Identify which cell holds the provided text, then report its (X, Y) central coordinate. 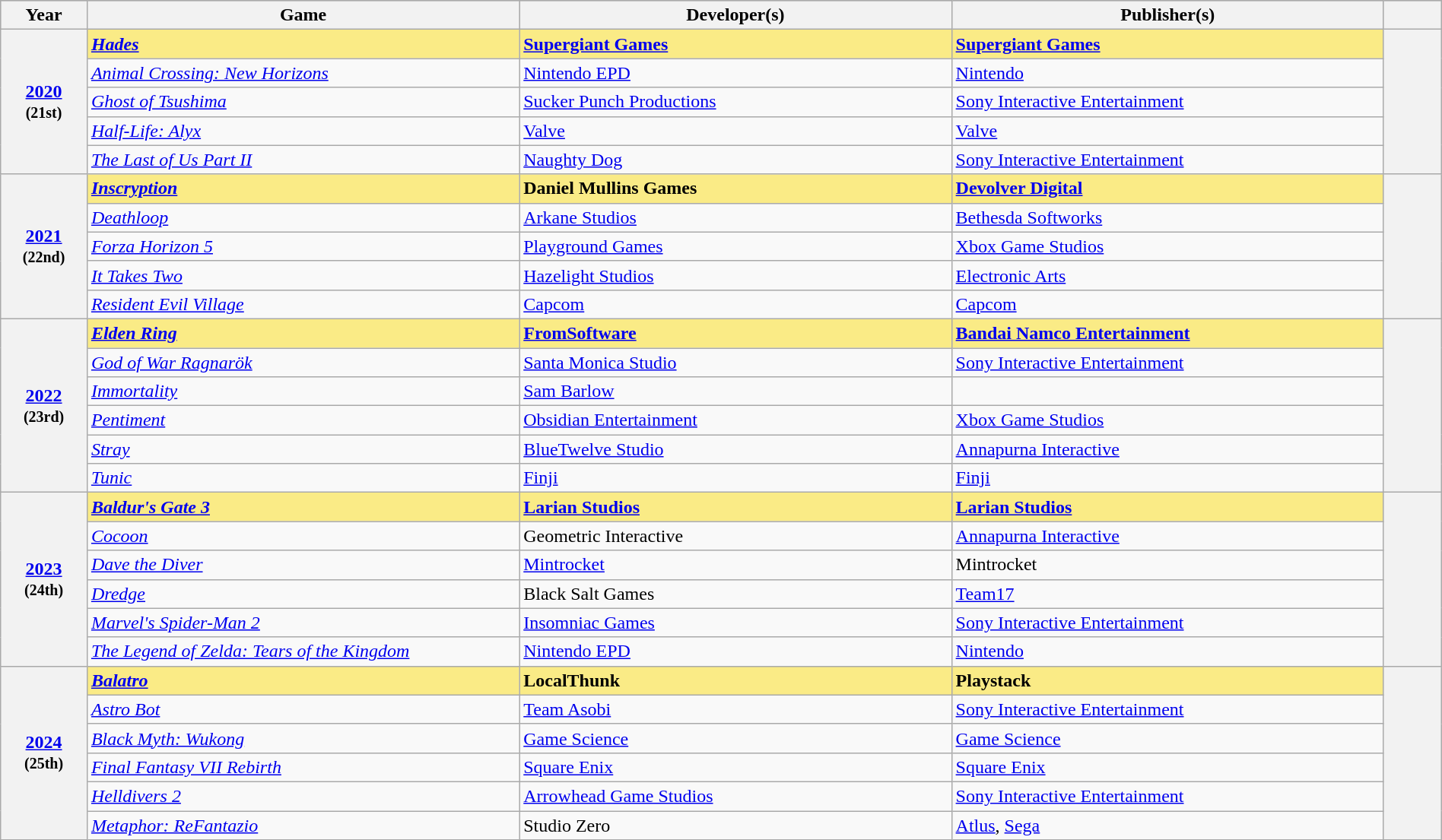
Arrowhead Game Studios (735, 796)
Baldur's Gate 3 (303, 507)
Studio Zero (735, 825)
Publisher(s) (1167, 15)
Animal Crossing: New Horizons (303, 73)
Astro Bot (303, 709)
Cocoon (303, 536)
Naughty Dog (735, 160)
Bethesda Softworks (1167, 217)
Helldivers 2 (303, 796)
Obsidian Entertainment (735, 420)
2023(24th) (44, 579)
Sucker Punch Productions (735, 102)
Final Fantasy VII Rebirth (303, 767)
Ghost of Tsushima (303, 102)
Arkane Studios (735, 217)
Resident Evil Village (303, 304)
Metaphor: ReFantazio (303, 825)
Atlus, Sega (1167, 825)
The Last of Us Part II (303, 160)
Dave the Diver (303, 565)
Black Myth: Wukong (303, 738)
Year (44, 15)
BlueTwelve Studio (735, 449)
2020(21st) (44, 102)
Balatro (303, 680)
Hades (303, 44)
Devolver Digital (1167, 189)
Geometric Interactive (735, 536)
Electronic Arts (1167, 275)
God of War Ragnarök (303, 363)
Marvel's Spider-Man 2 (303, 623)
Daniel Mullins Games (735, 189)
2024(25th) (44, 753)
Elden Ring (303, 333)
2021(22nd) (44, 246)
Hazelight Studios (735, 275)
Team Asobi (735, 709)
Developer(s) (735, 15)
Santa Monica Studio (735, 363)
Bandai Namco Entertainment (1167, 333)
Forza Horizon 5 (303, 246)
LocalThunk (735, 680)
Insomniac Games (735, 623)
Dredge (303, 594)
Team17 (1167, 594)
Game (303, 15)
Playground Games (735, 246)
Inscryption (303, 189)
Sam Barlow (735, 391)
FromSoftware (735, 333)
Playstack (1167, 680)
The Legend of Zelda: Tears of the Kingdom (303, 651)
Deathloop (303, 217)
It Takes Two (303, 275)
Immortality (303, 391)
Tunic (303, 478)
Half-Life: Alyx (303, 131)
Black Salt Games (735, 594)
2022(23rd) (44, 405)
Stray (303, 449)
Pentiment (303, 420)
